Extract the (X, Y) coordinate from the center of the cell holding the provided text.  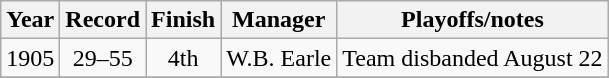
29–55 (103, 58)
Year (30, 20)
W.B. Earle (279, 58)
Team disbanded August 22 (472, 58)
4th (184, 58)
Manager (279, 20)
Playoffs/notes (472, 20)
Record (103, 20)
1905 (30, 58)
Finish (184, 20)
